Output the [X, Y] coordinate of the center of the cell containing the given text.  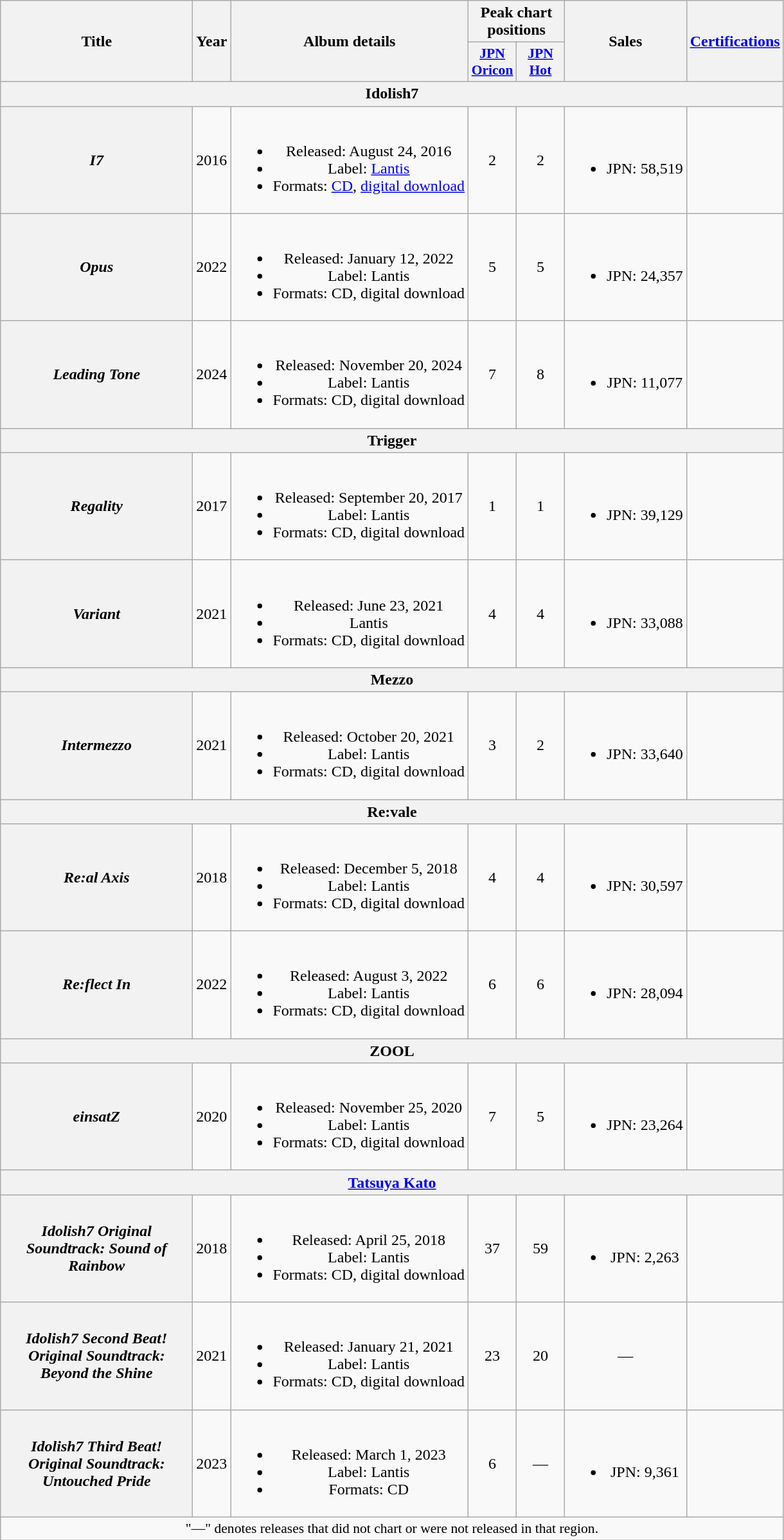
JPN: 11,077 [625, 374]
8 [541, 374]
3 [492, 746]
Mezzo [392, 679]
Released: January 12, 2022Label: LantisFormats: CD, digital download [350, 267]
"—" denotes releases that did not chart or were not released in that region. [392, 1528]
Released: August 3, 2022Label: LantisFormats: CD, digital download [350, 985]
Released: April 25, 2018Label: LantisFormats: CD, digital download [350, 1248]
Year [212, 41]
JPNHot [541, 62]
59 [541, 1248]
Album details [350, 41]
Variant [96, 613]
Leading Tone [96, 374]
Trigger [392, 440]
JPN: 33,088 [625, 613]
einsatZ [96, 1117]
2017 [212, 506]
Released: August 24, 2016Label: LantisFormats: CD, digital download [350, 159]
2024 [212, 374]
JPN: 28,094 [625, 985]
JPN: 39,129 [625, 506]
JPN: 23,264 [625, 1117]
JPNOricon [492, 62]
Sales [625, 41]
Opus [96, 267]
Re:al Axis [96, 878]
2016 [212, 159]
Idolish7 [392, 94]
JPN: 33,640 [625, 746]
Released: November 25, 2020Label: LantisFormats: CD, digital download [350, 1117]
Tatsuya Kato [392, 1183]
Re:flect In [96, 985]
2020 [212, 1117]
I7 [96, 159]
Released: June 23, 2021LantisFormats: CD, digital download [350, 613]
JPN: 2,263 [625, 1248]
Released: October 20, 2021Label: LantisFormats: CD, digital download [350, 746]
ZOOL [392, 1051]
2023 [212, 1463]
Regality [96, 506]
Released: December 5, 2018Label: LantisFormats: CD, digital download [350, 878]
Certifications [735, 41]
Peak chart positions [517, 22]
Released: September 20, 2017Label: LantisFormats: CD, digital download [350, 506]
23 [492, 1356]
Released: March 1, 2023Label: LantisFormats: CD [350, 1463]
Released: January 21, 2021Label: LantisFormats: CD, digital download [350, 1356]
Title [96, 41]
20 [541, 1356]
JPN: 30,597 [625, 878]
Idolish7 Original Soundtrack: Sound of Rainbow [96, 1248]
Idolish7 Second Beat! Original Soundtrack: Beyond the Shine [96, 1356]
Released: November 20, 2024Label: LantisFormats: CD, digital download [350, 374]
JPN: 9,361 [625, 1463]
JPN: 58,519 [625, 159]
37 [492, 1248]
Intermezzo [96, 746]
Idolish7 Third Beat! Original Soundtrack: Untouched Pride [96, 1463]
JPN: 24,357 [625, 267]
Re:vale [392, 812]
